Determine the (x, y) coordinate at the center of the cell enclosing the given text.  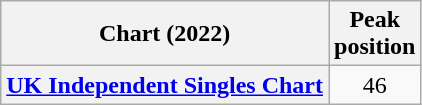
Peakposition (375, 34)
46 (375, 85)
UK Independent Singles Chart (165, 85)
Chart (2022) (165, 34)
